For the text-containing cell, return its midpoint in (X, Y) coordinate format. 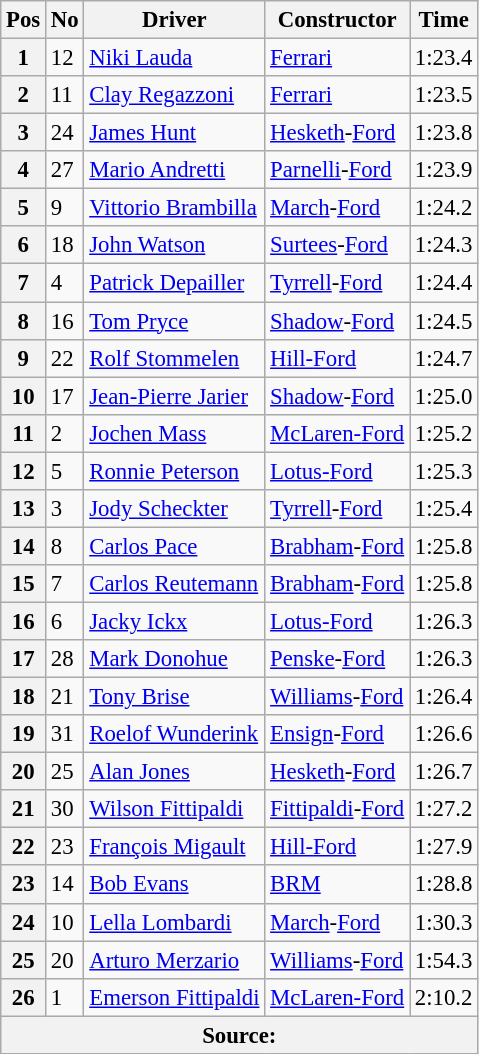
Pos (24, 20)
1:27.2 (444, 809)
1:24.5 (444, 321)
27 (65, 170)
Mark Donohue (174, 659)
John Watson (174, 245)
Ronnie Peterson (174, 471)
26 (24, 997)
Carlos Reutemann (174, 584)
1:23.4 (444, 58)
1:24.4 (444, 283)
1:25.4 (444, 509)
1:23.9 (444, 170)
Constructor (338, 20)
1:24.7 (444, 358)
Emerson Fittipaldi (174, 997)
Wilson Fittipaldi (174, 809)
Niki Lauda (174, 58)
1:30.3 (444, 922)
Fittipaldi-Ford (338, 809)
30 (65, 809)
No (65, 20)
Penske-Ford (338, 659)
Parnelli-Ford (338, 170)
Patrick Depailler (174, 283)
Arturo Merzario (174, 960)
1:26.6 (444, 734)
Tom Pryce (174, 321)
15 (24, 584)
1:25.0 (444, 396)
Bob Evans (174, 885)
Ensign-Ford (338, 734)
Tony Brise (174, 697)
1:24.3 (444, 245)
Jochen Mass (174, 433)
Time (444, 20)
Vittorio Brambilla (174, 208)
1:26.4 (444, 697)
1:54.3 (444, 960)
Jody Scheckter (174, 509)
Clay Regazzoni (174, 95)
1:23.8 (444, 133)
François Migault (174, 847)
Source: (240, 1035)
1:25.3 (444, 471)
1:24.2 (444, 208)
1:28.8 (444, 885)
Alan Jones (174, 772)
Rolf Stommelen (174, 358)
13 (24, 509)
Roelof Wunderink (174, 734)
1:25.2 (444, 433)
Surtees-Ford (338, 245)
Lella Lombardi (174, 922)
Mario Andretti (174, 170)
1:26.7 (444, 772)
BRM (338, 885)
19 (24, 734)
Jean-Pierre Jarier (174, 396)
28 (65, 659)
Jacky Ickx (174, 621)
1:23.5 (444, 95)
Driver (174, 20)
James Hunt (174, 133)
2:10.2 (444, 997)
Carlos Pace (174, 546)
31 (65, 734)
1:27.9 (444, 847)
